Return [x, y] of the center of cell containing provided text 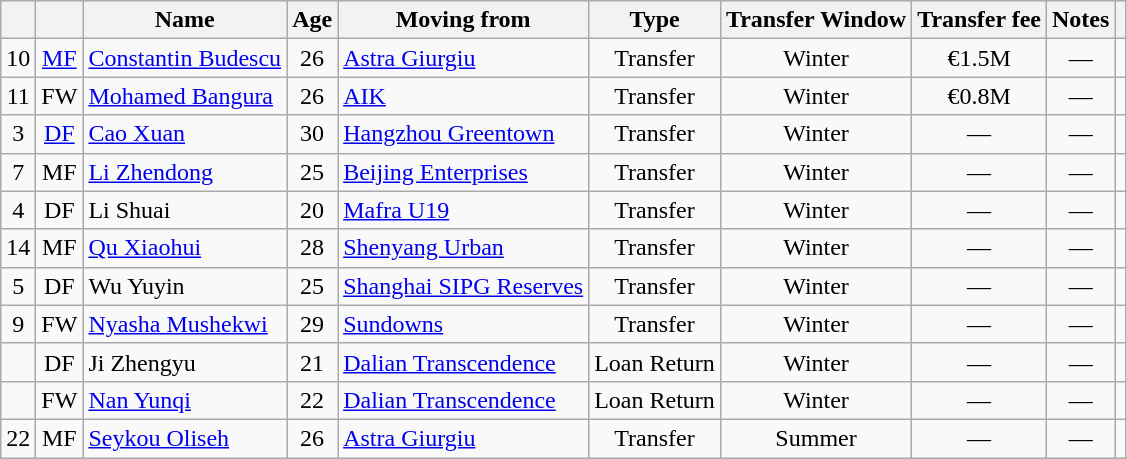
Sundowns [464, 324]
4 [18, 210]
Hangzhou Greentown [464, 134]
28 [312, 248]
Seykou Oliseh [185, 438]
Cao Xuan [185, 134]
5 [18, 286]
Nyasha Mushekwi [185, 324]
21 [312, 362]
20 [312, 210]
Ji Zhengyu [185, 362]
Nan Yunqi [185, 400]
Beijing Enterprises [464, 172]
30 [312, 134]
7 [18, 172]
Wu Yuyin [185, 286]
Transfer fee [980, 20]
11 [18, 96]
Shanghai SIPG Reserves [464, 286]
Constantin Budescu [185, 58]
Notes [1080, 20]
10 [18, 58]
Age [312, 20]
AIK [464, 96]
Mohamed Bangura [185, 96]
Name [185, 20]
Shenyang Urban [464, 248]
€1.5M [980, 58]
Transfer Window [816, 20]
Li Zhendong [185, 172]
3 [18, 134]
29 [312, 324]
Mafra U19 [464, 210]
Type [655, 20]
€0.8M [980, 96]
Moving from [464, 20]
Qu Xiaohui [185, 248]
9 [18, 324]
Summer [816, 438]
14 [18, 248]
Li Shuai [185, 210]
